Detect which cell encompasses the target text, then output its [X, Y] center coordinate. 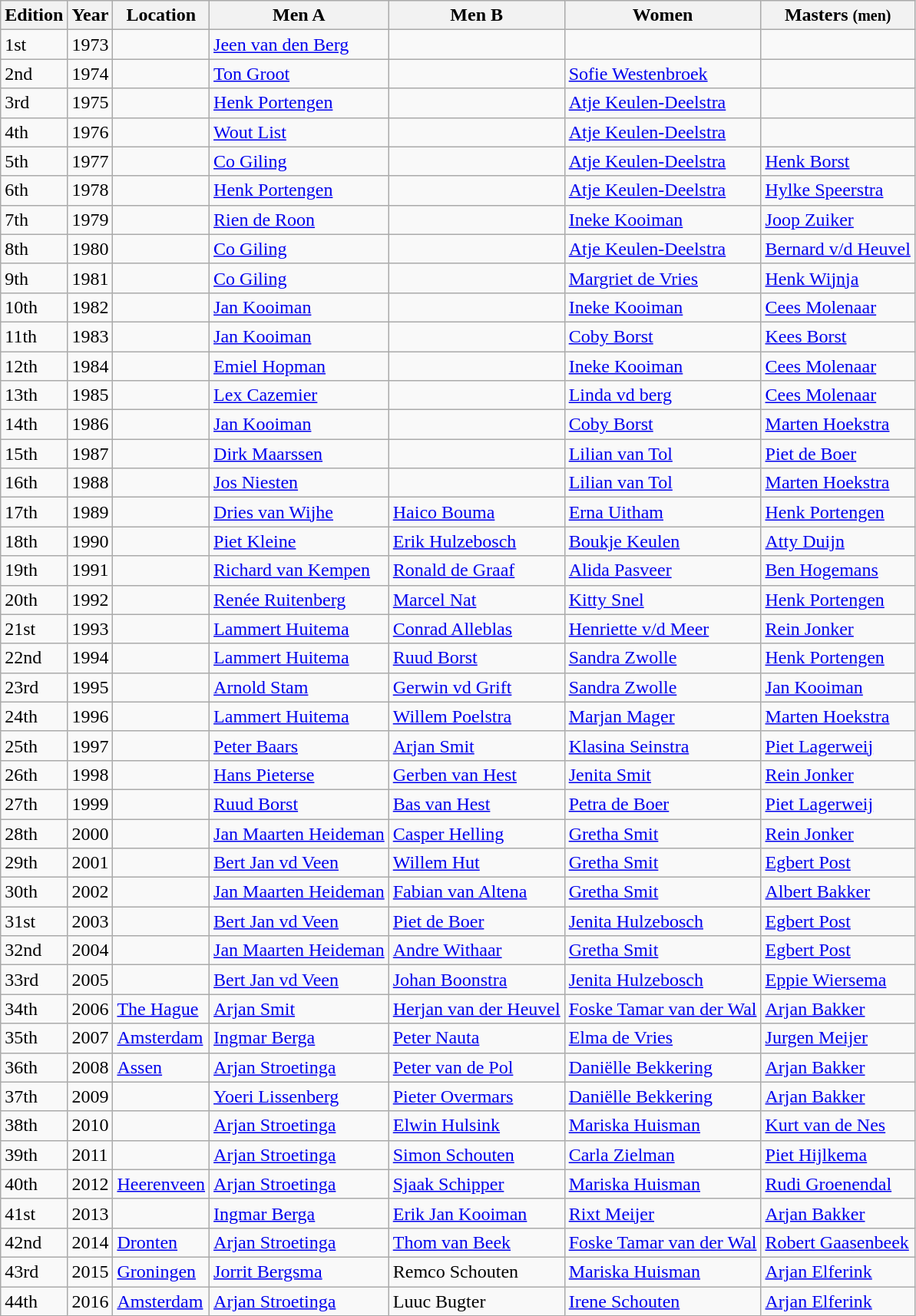
2nd [34, 74]
Lex Cazemier [299, 395]
Henk Borst [838, 161]
1990 [91, 541]
1st [34, 45]
Remco Schouten [476, 1271]
Men A [299, 15]
Jos Niesten [299, 483]
Atty Duijn [838, 541]
1978 [91, 190]
1989 [91, 512]
Yoeri Lissenberg [299, 1096]
Peter Nauta [476, 1038]
37th [34, 1096]
27th [34, 804]
1977 [91, 161]
1986 [91, 425]
9th [34, 278]
42nd [34, 1242]
2012 [91, 1184]
Johan Boonstra [476, 980]
4th [34, 132]
Margriet de Vries [663, 278]
Sofie Westenbroek [663, 74]
2005 [91, 980]
Herjan van der Heuvel [476, 1009]
1976 [91, 132]
Ton Groot [299, 74]
Elma de Vries [663, 1038]
1980 [91, 249]
1995 [91, 687]
12th [34, 366]
Jeen van den Berg [299, 45]
Women [663, 15]
Year [91, 15]
1988 [91, 483]
Heerenveen [161, 1184]
Location [161, 15]
Willem Poelstra [476, 716]
Dronten [161, 1242]
Rixt Meijer [663, 1213]
Bernard v/d Heuvel [838, 249]
Edition [34, 15]
38th [34, 1126]
2008 [91, 1067]
22nd [34, 658]
2014 [91, 1242]
7th [34, 220]
Marcel Nat [476, 600]
Linda vd berg [663, 395]
Jorrit Bergsma [299, 1271]
35th [34, 1038]
2003 [91, 921]
Simon Schouten [476, 1155]
Eppie Wiersema [838, 980]
Ronald de Graaf [476, 570]
Kurt van de Nes [838, 1126]
Henk Wijnja [838, 278]
Hylke Speerstra [838, 190]
1983 [91, 336]
Petra de Boer [663, 804]
33rd [34, 980]
Boukje Keulen [663, 541]
23rd [34, 687]
Arnold Stam [299, 687]
Ben Hogemans [838, 570]
2013 [91, 1213]
34th [34, 1009]
Masters (men) [838, 15]
1991 [91, 570]
5th [34, 161]
29th [34, 863]
Dries van Wijhe [299, 512]
1974 [91, 74]
Jenita Smit [663, 775]
39th [34, 1155]
Joop Zuiker [838, 220]
Dirk Maarssen [299, 454]
Luuc Bugter [476, 1301]
Rudi Groenendal [838, 1184]
Richard van Kempen [299, 570]
1994 [91, 658]
19th [34, 570]
6th [34, 190]
1997 [91, 746]
Marjan Mager [663, 716]
Men B [476, 15]
Klasina Seinstra [663, 746]
1992 [91, 600]
2011 [91, 1155]
43rd [34, 1271]
Albert Bakker [838, 892]
40th [34, 1184]
31st [34, 921]
Gerwin vd Grift [476, 687]
44th [34, 1301]
Kitty Snel [663, 600]
2007 [91, 1038]
2000 [91, 833]
Carla Zielman [663, 1155]
Fabian van Altena [476, 892]
1987 [91, 454]
8th [34, 249]
41st [34, 1213]
Erna Uitham [663, 512]
Piet Hijlkema [838, 1155]
Jurgen Meijer [838, 1038]
Wout List [299, 132]
Emiel Hopman [299, 366]
14th [34, 425]
15th [34, 454]
Peter Baars [299, 746]
2002 [91, 892]
Kees Borst [838, 336]
17th [34, 512]
Haico Bouma [476, 512]
13th [34, 395]
2009 [91, 1096]
25th [34, 746]
Sjaak Schipper [476, 1184]
2016 [91, 1301]
Groningen [161, 1271]
Henriette v/d Meer [663, 629]
36th [34, 1067]
1973 [91, 45]
Renée Ruitenberg [299, 600]
3rd [34, 103]
21st [34, 629]
2001 [91, 863]
1982 [91, 307]
Bas van Hest [476, 804]
Andre Withaar [476, 951]
Erik Hulzebosch [476, 541]
2004 [91, 951]
Robert Gaasenbeek [838, 1242]
30th [34, 892]
28th [34, 833]
Assen [161, 1067]
Thom van Beek [476, 1242]
1985 [91, 395]
Casper Helling [476, 833]
Hans Pieterse [299, 775]
26th [34, 775]
Gerben van Hest [476, 775]
2015 [91, 1271]
1984 [91, 366]
Alida Pasveer [663, 570]
10th [34, 307]
Conrad Alleblas [476, 629]
18th [34, 541]
1981 [91, 278]
Erik Jan Kooiman [476, 1213]
11th [34, 336]
Willem Hut [476, 863]
1996 [91, 716]
Piet Kleine [299, 541]
1998 [91, 775]
Irene Schouten [663, 1301]
Pieter Overmars [476, 1096]
2006 [91, 1009]
1993 [91, 629]
1999 [91, 804]
20th [34, 600]
The Hague [161, 1009]
24th [34, 716]
1979 [91, 220]
1975 [91, 103]
Rien de Roon [299, 220]
16th [34, 483]
Peter van de Pol [476, 1067]
Elwin Hulsink [476, 1126]
32nd [34, 951]
2010 [91, 1126]
